From the cell containing the given text, extract its center point as (X, Y) coordinate. 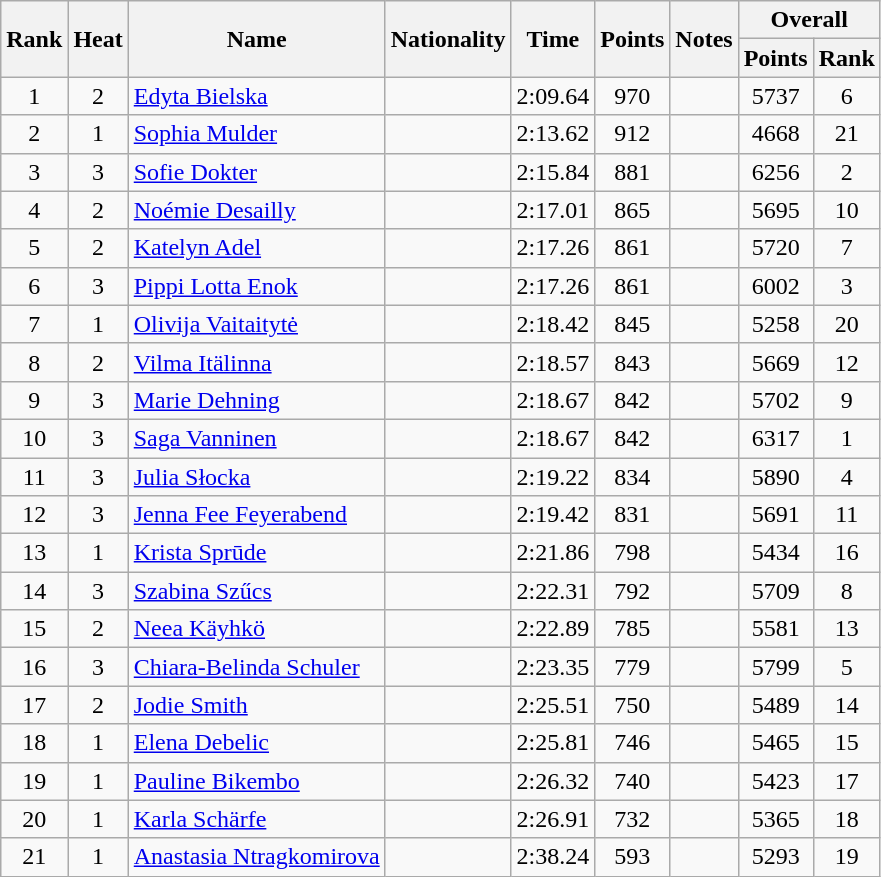
Noémie Desailly (256, 210)
6256 (776, 172)
970 (632, 96)
5293 (776, 857)
2:21.86 (553, 553)
2:22.31 (553, 591)
5423 (776, 781)
5709 (776, 591)
2:15.84 (553, 172)
5669 (776, 362)
Karla Schärfe (256, 819)
750 (632, 705)
5489 (776, 705)
593 (632, 857)
Anastasia Ntragkomirova (256, 857)
Pauline Bikembo (256, 781)
865 (632, 210)
2:23.35 (553, 667)
Jodie Smith (256, 705)
2:25.81 (553, 743)
2:22.89 (553, 629)
785 (632, 629)
Neea Käyhkö (256, 629)
746 (632, 743)
6002 (776, 286)
4668 (776, 134)
6317 (776, 438)
2:38.24 (553, 857)
912 (632, 134)
740 (632, 781)
5465 (776, 743)
Sofie Dokter (256, 172)
2:13.62 (553, 134)
Vilma Itälinna (256, 362)
Julia Słocka (256, 477)
2:17.01 (553, 210)
779 (632, 667)
Olivija Vaitaitytė (256, 324)
5434 (776, 553)
2:19.22 (553, 477)
834 (632, 477)
5737 (776, 96)
2:25.51 (553, 705)
5695 (776, 210)
Saga Vanninen (256, 438)
Overall (809, 20)
Marie Dehning (256, 400)
732 (632, 819)
5720 (776, 248)
2:18.42 (553, 324)
Krista Sprūde (256, 553)
831 (632, 515)
Elena Debelic (256, 743)
Jenna Fee Feyerabend (256, 515)
5691 (776, 515)
Katelyn Adel (256, 248)
5702 (776, 400)
2:09.64 (553, 96)
5799 (776, 667)
845 (632, 324)
2:26.91 (553, 819)
881 (632, 172)
Pippi Lotta Enok (256, 286)
Name (256, 39)
Nationality (448, 39)
Time (553, 39)
5581 (776, 629)
2:26.32 (553, 781)
5258 (776, 324)
Sophia Mulder (256, 134)
Edyta Bielska (256, 96)
2:19.42 (553, 515)
Szabina Szűcs (256, 591)
Chiara-Belinda Schuler (256, 667)
Notes (704, 39)
2:18.57 (553, 362)
5890 (776, 477)
843 (632, 362)
792 (632, 591)
5365 (776, 819)
Heat (98, 39)
798 (632, 553)
